Output the (x, y) coordinate of the center of the cell containing the given text.  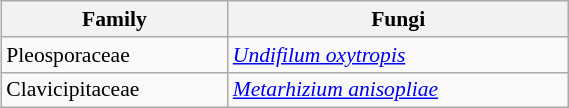
Clavicipitaceae (114, 90)
Undifilum oxytropis (398, 55)
Metarhizium anisopliae (398, 90)
Family (114, 19)
Pleosporaceae (114, 55)
Fungi (398, 19)
